Detect which cell encompasses the target text, then output its (X, Y) center coordinate. 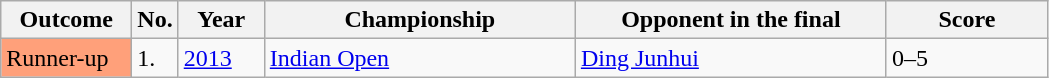
0–5 (966, 58)
Year (221, 20)
Runner-up (66, 58)
Indian Open (420, 58)
1. (155, 58)
Opponent in the final (730, 20)
Score (966, 20)
2013 (221, 58)
Ding Junhui (730, 58)
Championship (420, 20)
Outcome (66, 20)
No. (155, 20)
